Determine the (X, Y) coordinate at the center of the cell enclosing the given text.  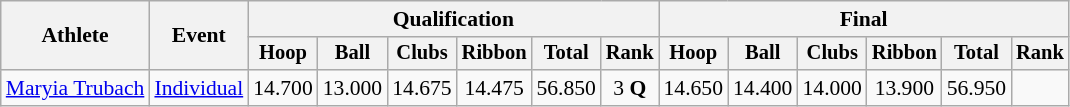
14.475 (494, 88)
Qualification (453, 19)
Final (863, 19)
14.700 (282, 88)
14.675 (422, 88)
14.000 (832, 88)
14.650 (692, 88)
14.400 (762, 88)
3 Q (630, 88)
56.850 (566, 88)
Event (198, 36)
13.000 (352, 88)
Maryia Trubach (76, 88)
13.900 (904, 88)
Athlete (76, 36)
56.950 (976, 88)
Individual (198, 88)
